Scan for the cell matching the given text and deliver its (X, Y) coordinate at center. 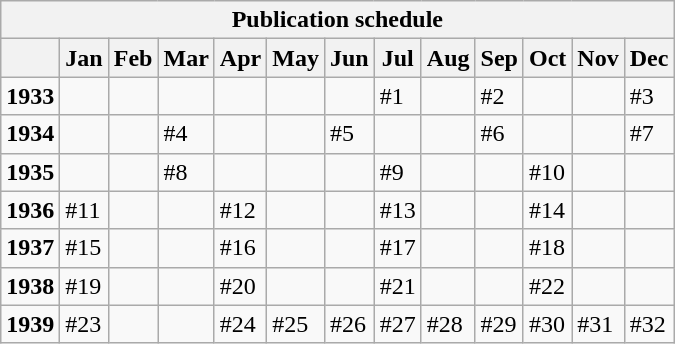
#12 (240, 210)
#29 (499, 324)
#21 (398, 286)
#9 (398, 172)
#24 (240, 324)
Sep (499, 58)
#14 (547, 210)
#30 (547, 324)
Mar (186, 58)
Dec (649, 58)
1933 (30, 96)
1936 (30, 210)
#32 (649, 324)
1934 (30, 134)
1939 (30, 324)
Oct (547, 58)
#16 (240, 248)
#25 (296, 324)
#2 (499, 96)
#17 (398, 248)
#18 (547, 248)
#10 (547, 172)
#4 (186, 134)
1938 (30, 286)
#5 (349, 134)
Publication schedule (338, 20)
#15 (84, 248)
Apr (240, 58)
1937 (30, 248)
#20 (240, 286)
Jan (84, 58)
Jun (349, 58)
#26 (349, 324)
#28 (448, 324)
#1 (398, 96)
May (296, 58)
#22 (547, 286)
#13 (398, 210)
#27 (398, 324)
Aug (448, 58)
Feb (133, 58)
#11 (84, 210)
1935 (30, 172)
#6 (499, 134)
#23 (84, 324)
#8 (186, 172)
#7 (649, 134)
Nov (598, 58)
Jul (398, 58)
#19 (84, 286)
#31 (598, 324)
#3 (649, 96)
